Provide the (X, Y) coordinate of the cell's center where the given text is located.  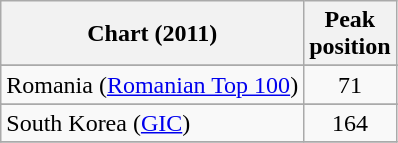
164 (350, 123)
Romania (Romanian Top 100) (152, 85)
Chart (2011) (152, 34)
South Korea (GIC) (152, 123)
71 (350, 85)
Peakposition (350, 34)
